Return the (x, y) coordinate for the center point of the cell that contains the specified text.  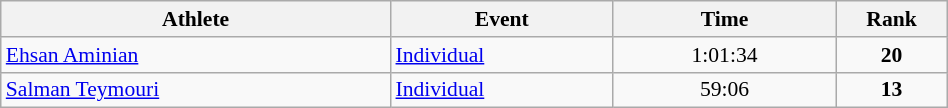
Time (724, 19)
Ehsan Aminian (196, 55)
13 (892, 90)
Salman Teymouri (196, 90)
Event (502, 19)
Athlete (196, 19)
59:06 (724, 90)
Rank (892, 19)
20 (892, 55)
1:01:34 (724, 55)
